Scan for the cell matching the given text and deliver its [x, y] coordinate at center. 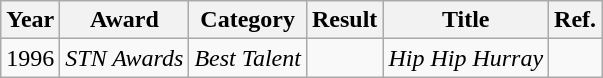
Title [466, 20]
Best Talent [248, 58]
Category [248, 20]
STN Awards [124, 58]
Year [30, 20]
Ref. [576, 20]
Result [344, 20]
1996 [30, 58]
Hip Hip Hurray [466, 58]
Award [124, 20]
